Extract the [X, Y] coordinate from the center of the cell holding the provided text.  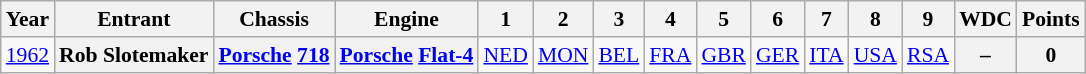
3 [618, 19]
MON [564, 55]
Porsche 718 [274, 55]
– [986, 55]
7 [826, 19]
8 [876, 19]
1 [505, 19]
BEL [618, 55]
USA [876, 55]
GER [778, 55]
0 [1051, 55]
Rob Slotemaker [134, 55]
5 [724, 19]
GBR [724, 55]
WDC [986, 19]
Porsche Flat-4 [407, 55]
Year [28, 19]
Chassis [274, 19]
FRA [670, 55]
9 [928, 19]
RSA [928, 55]
Engine [407, 19]
NED [505, 55]
ITA [826, 55]
2 [564, 19]
Entrant [134, 19]
4 [670, 19]
6 [778, 19]
1962 [28, 55]
Points [1051, 19]
